From the cell containing the given text, extract its center point as (x, y) coordinate. 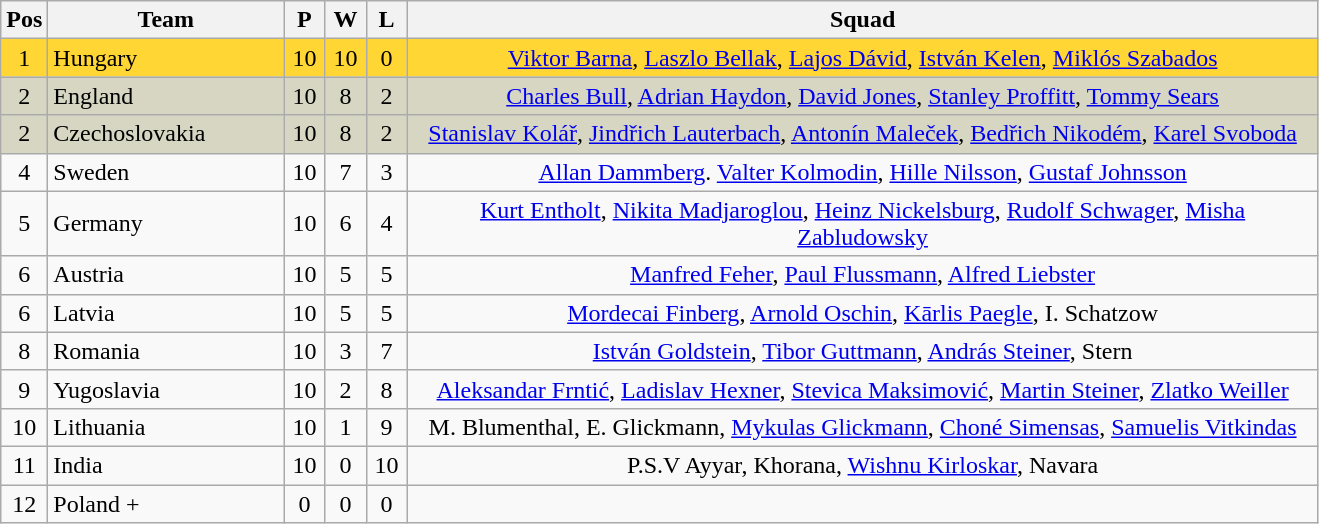
M. Blumenthal, E. Glickmann, Mykulas Glickmann, Choné Simensas, Samuelis Vitkindas (862, 427)
Germany (166, 224)
István Goldstein, Tibor Guttmann, András Steiner, Stern (862, 351)
P (304, 20)
Aleksandar Frntić, Ladislav Hexner, Stevica Maksimović, Martin Steiner, Zlatko Weiller (862, 389)
Lithuania (166, 427)
Austria (166, 275)
Squad (862, 20)
Mordecai Finberg, Arnold Oschin, Kārlis Paegle, I. Schatzow (862, 313)
12 (24, 503)
W (346, 20)
Stanislav Kolář, Jindřich Lauterbach, Antonín Maleček, Bedřich Nikodém, Karel Svoboda (862, 134)
Team (166, 20)
Czechoslovakia (166, 134)
India (166, 465)
L (386, 20)
Latvia (166, 313)
Sweden (166, 172)
Romania (166, 351)
P.S.V Ayyar, Khorana, Wishnu Kirloskar, Navara (862, 465)
Hungary (166, 58)
11 (24, 465)
Allan Dammberg. Valter Kolmodin, Hille Nilsson, Gustaf Johnsson (862, 172)
Viktor Barna, Laszlo Bellak, Lajos Dávid, István Kelen, Miklós Szabados (862, 58)
Pos (24, 20)
Manfred Feher, Paul Flussmann, Alfred Liebster (862, 275)
Kurt Entholt, Nikita Madjaroglou, Heinz Nickelsburg, Rudolf Schwager, Misha Zabludowsky (862, 224)
Charles Bull, Adrian Haydon, David Jones, Stanley Proffitt, Tommy Sears (862, 96)
England (166, 96)
Poland + (166, 503)
Yugoslavia (166, 389)
